Search for the cell housing the specified text and yield its (x, y) center coordinate. 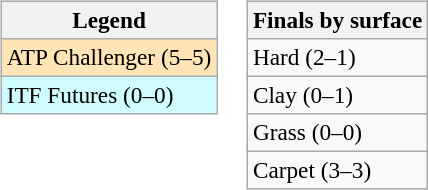
Finals by surface (337, 20)
Legend (108, 20)
Carpet (3–3) (337, 171)
Hard (2–1) (337, 57)
Grass (0–0) (337, 133)
ATP Challenger (5–5) (108, 57)
Clay (0–1) (337, 95)
ITF Futures (0–0) (108, 95)
